Capture the cell that displays the provided text and extract its [x, y] central coordinate. 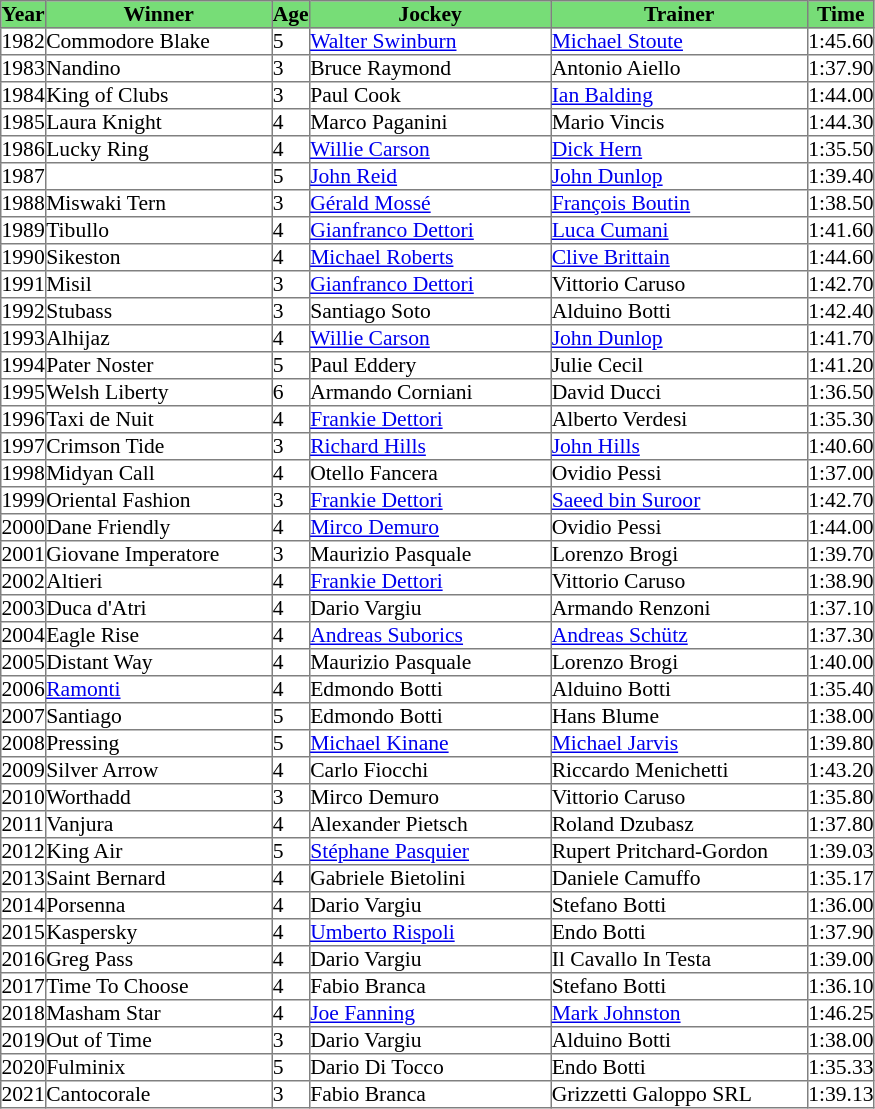
1986 [24, 150]
Ian Balding [679, 96]
2004 [24, 636]
1999 [24, 500]
Oriental Fashion [158, 500]
Bruce Raymond [430, 68]
1:41.60 [840, 230]
1:40.60 [840, 446]
1987 [24, 176]
1:37.30 [840, 636]
1:35.50 [840, 150]
1:36.10 [840, 986]
Age [290, 14]
Crimson Tide [158, 446]
Gabriele Bietolini [430, 878]
Otello Fancera [430, 474]
Joe Fanning [430, 1014]
Michael Stoute [679, 42]
Winner [158, 14]
2020 [24, 1068]
1991 [24, 284]
2015 [24, 932]
Riccardo Menichetti [679, 770]
François Boutin [679, 204]
1:41.20 [840, 366]
Daniele Camuffo [679, 878]
Alhijaz [158, 338]
Midyan Call [158, 474]
1989 [24, 230]
Lucky Ring [158, 150]
1982 [24, 42]
2014 [24, 906]
2003 [24, 608]
Roland Dzubasz [679, 824]
Michael Jarvis [679, 744]
Michael Roberts [430, 258]
Silver Arrow [158, 770]
1997 [24, 446]
2009 [24, 770]
Porsenna [158, 906]
Hans Blume [679, 716]
Armando Renzoni [679, 608]
1:39.03 [840, 852]
1:39.40 [840, 176]
Armando Corniani [430, 392]
Santiago Soto [430, 312]
Distant Way [158, 662]
Dario Di Tocco [430, 1068]
Altieri [158, 582]
Antonio Aiello [679, 68]
Grizzetti Galoppo SRL [679, 1094]
1993 [24, 338]
Pressing [158, 744]
1:41.70 [840, 338]
6 [290, 392]
Welsh Liberty [158, 392]
Kaspersky [158, 932]
1:35.17 [840, 878]
1:40.00 [840, 662]
Mark Johnston [679, 1014]
Dick Hern [679, 150]
Clive Brittain [679, 258]
Dane Friendly [158, 528]
Carlo Fiocchi [430, 770]
Saint Bernard [158, 878]
1:36.50 [840, 392]
1:37.80 [840, 824]
1992 [24, 312]
1:35.80 [840, 798]
2010 [24, 798]
2012 [24, 852]
Trainer [679, 14]
Walter Swinburn [430, 42]
2005 [24, 662]
2007 [24, 716]
John Reid [430, 176]
1:45.60 [840, 42]
Commodore Blake [158, 42]
Umberto Rispoli [430, 932]
2016 [24, 960]
Greg Pass [158, 960]
Masham Star [158, 1014]
Paul Cook [430, 96]
2001 [24, 554]
1:37.00 [840, 474]
Year [24, 14]
1985 [24, 122]
David Ducci [679, 392]
Saeed bin Suroor [679, 500]
1998 [24, 474]
Worthadd [158, 798]
Vanjura [158, 824]
Richard Hills [430, 446]
2013 [24, 878]
1984 [24, 96]
Laura Knight [158, 122]
Stubass [158, 312]
Sikeston [158, 258]
2019 [24, 1040]
King Air [158, 852]
1:35.30 [840, 420]
1:38.50 [840, 204]
2000 [24, 528]
1988 [24, 204]
Cantocorale [158, 1094]
Taxi de Nuit [158, 420]
King of Clubs [158, 96]
1994 [24, 366]
Fulminix [158, 1068]
Tibullo [158, 230]
Gérald Mossé [430, 204]
1990 [24, 258]
1:37.10 [840, 608]
1:39.13 [840, 1094]
2017 [24, 986]
Alberto Verdesi [679, 420]
1:44.60 [840, 258]
1:43.20 [840, 770]
Rupert Pritchard-Gordon [679, 852]
Marco Paganini [430, 122]
1:35.40 [840, 690]
2011 [24, 824]
Santiago [158, 716]
Giovane Imperatore [158, 554]
1983 [24, 68]
Misil [158, 284]
Il Cavallo In Testa [679, 960]
1:42.40 [840, 312]
1:46.25 [840, 1014]
2021 [24, 1094]
Michael Kinane [430, 744]
Nandino [158, 68]
Pater Noster [158, 366]
1:39.70 [840, 554]
John Hills [679, 446]
2018 [24, 1014]
Alexander Pietsch [430, 824]
Out of Time [158, 1040]
Miswaki Tern [158, 204]
Andreas Schütz [679, 636]
Eagle Rise [158, 636]
Julie Cecil [679, 366]
Time [840, 14]
1996 [24, 420]
Jockey [430, 14]
1:38.90 [840, 582]
Mario Vincis [679, 122]
Andreas Suborics [430, 636]
1:39.80 [840, 744]
1:44.30 [840, 122]
1995 [24, 392]
Time To Choose [158, 986]
1:39.00 [840, 960]
Luca Cumani [679, 230]
Stéphane Pasquier [430, 852]
2008 [24, 744]
Ramonti [158, 690]
1:36.00 [840, 906]
1:35.33 [840, 1068]
Duca d'Atri [158, 608]
Paul Eddery [430, 366]
2002 [24, 582]
2006 [24, 690]
